Capture the cell that displays the provided text and extract its (x, y) central coordinate. 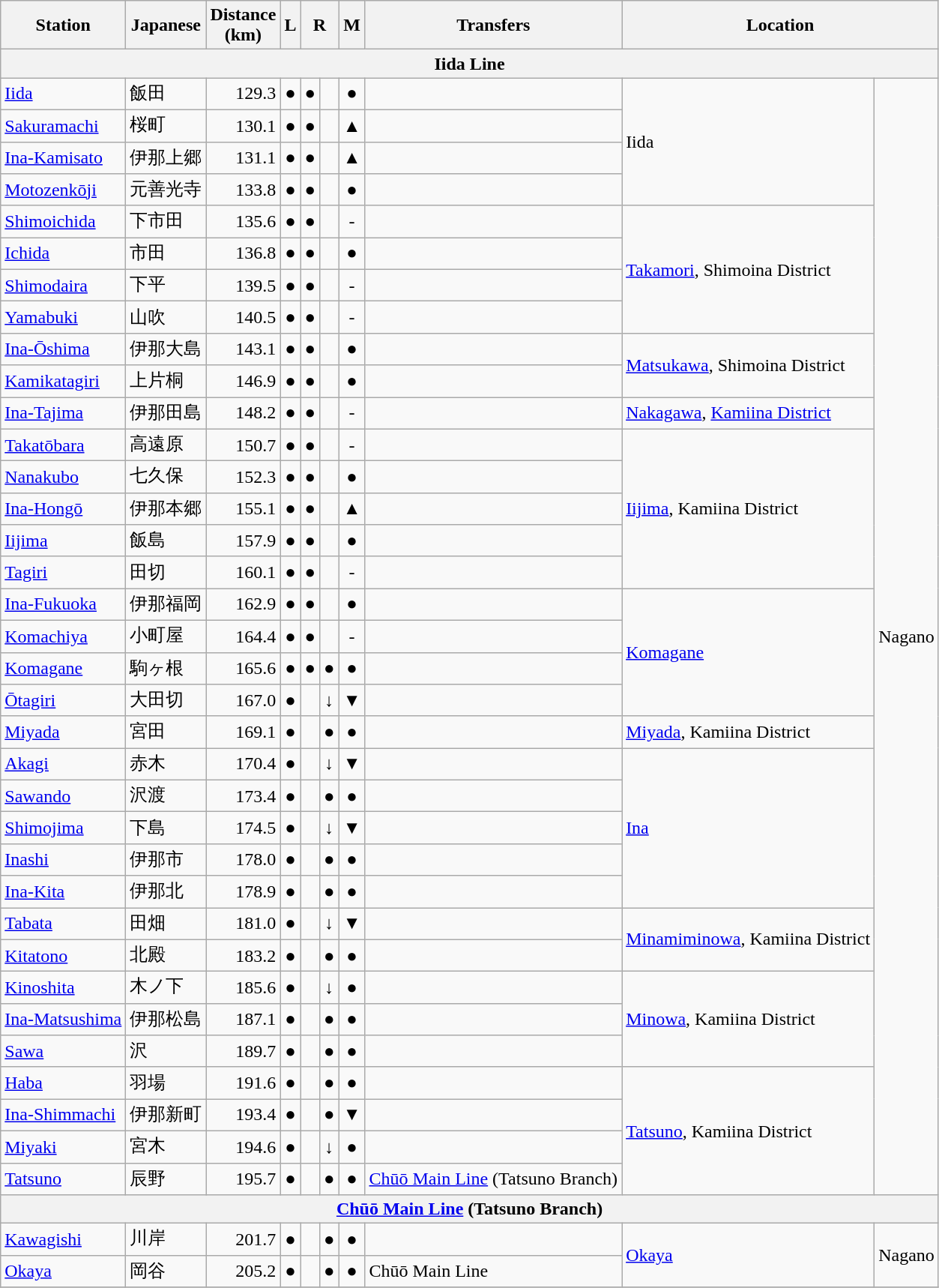
川岸 (166, 1240)
131.1 (243, 157)
174.5 (243, 828)
178.0 (243, 859)
Kamikatagiri (63, 381)
189.7 (243, 1051)
伊那市 (166, 859)
駒ヶ根 (166, 669)
Ina-Kamisato (63, 157)
伊那田島 (166, 414)
185.6 (243, 988)
Nanakubo (63, 477)
183.2 (243, 955)
Japanese (166, 25)
Nakagawa, Kamiina District (748, 414)
205.2 (243, 1272)
宮田 (166, 732)
157.9 (243, 541)
Ina-Kita (63, 892)
195.7 (243, 1179)
沢 (166, 1051)
Takamori, Shimoina District (748, 269)
Akagi (63, 765)
170.4 (243, 765)
Kawagishi (63, 1240)
上片桐 (166, 381)
173.4 (243, 796)
193.4 (243, 1116)
Haba (63, 1083)
Shimojima (63, 828)
Sawando (63, 796)
130.1 (243, 126)
167.0 (243, 700)
田畑 (166, 924)
伊那大島 (166, 349)
129.3 (243, 94)
伊那松島 (166, 1020)
Ōtagiri (63, 700)
Station (63, 25)
143.1 (243, 349)
Ina-Shimmachi (63, 1116)
Miyaki (63, 1147)
Transfers (493, 25)
北殿 (166, 955)
148.2 (243, 414)
164.4 (243, 636)
Takatōbara (63, 445)
岡谷 (166, 1272)
伊那北 (166, 892)
Matsukawa, Shimoina District (748, 364)
181.0 (243, 924)
136.8 (243, 253)
伊那福岡 (166, 604)
Ina-Matsushima (63, 1020)
139.5 (243, 285)
135.6 (243, 222)
Komachiya (63, 636)
R (319, 25)
146.9 (243, 381)
飯田 (166, 94)
Miyada (63, 732)
165.6 (243, 669)
木ノ下 (166, 988)
山吹 (166, 318)
Tatsuno (63, 1179)
140.5 (243, 318)
大田切 (166, 700)
Iijima (63, 541)
Iida Line (470, 64)
Kinoshita (63, 988)
高遠原 (166, 445)
160.1 (243, 573)
下市田 (166, 222)
201.7 (243, 1240)
178.9 (243, 892)
羽場 (166, 1083)
元善光寺 (166, 190)
155.1 (243, 508)
Iijima, Kamiina District (748, 508)
下平 (166, 285)
Ina-Tajima (63, 414)
194.6 (243, 1147)
飯島 (166, 541)
Ina-Hongō (63, 508)
辰野 (166, 1179)
Chūō Main Line (493, 1272)
Minowa, Kamiina District (748, 1020)
下島 (166, 828)
Yamabuki (63, 318)
市田 (166, 253)
191.6 (243, 1083)
七久保 (166, 477)
伊那上郷 (166, 157)
Kitatono (63, 955)
Sawa (63, 1051)
169.1 (243, 732)
Miyada, Kamiina District (748, 732)
150.7 (243, 445)
伊那新町 (166, 1116)
Ina (748, 828)
152.3 (243, 477)
Tabata (63, 924)
Motozenkōji (63, 190)
187.1 (243, 1020)
162.9 (243, 604)
Shimoichida (63, 222)
Shimodaira (63, 285)
小町屋 (166, 636)
Minamiminowa, Kamiina District (748, 939)
Tatsuno, Kamiina District (748, 1131)
Ichida (63, 253)
Location (781, 25)
133.8 (243, 190)
Sakuramachi (63, 126)
M (352, 25)
伊那本郷 (166, 508)
桜町 (166, 126)
Ina-Ōshima (63, 349)
宮木 (166, 1147)
Tagiri (63, 573)
L (291, 25)
赤木 (166, 765)
田切 (166, 573)
Inashi (63, 859)
Ina-Fukuoka (63, 604)
沢渡 (166, 796)
Distance(km) (243, 25)
